Provide the [x, y] coordinate of the cell's center where the given text is located.  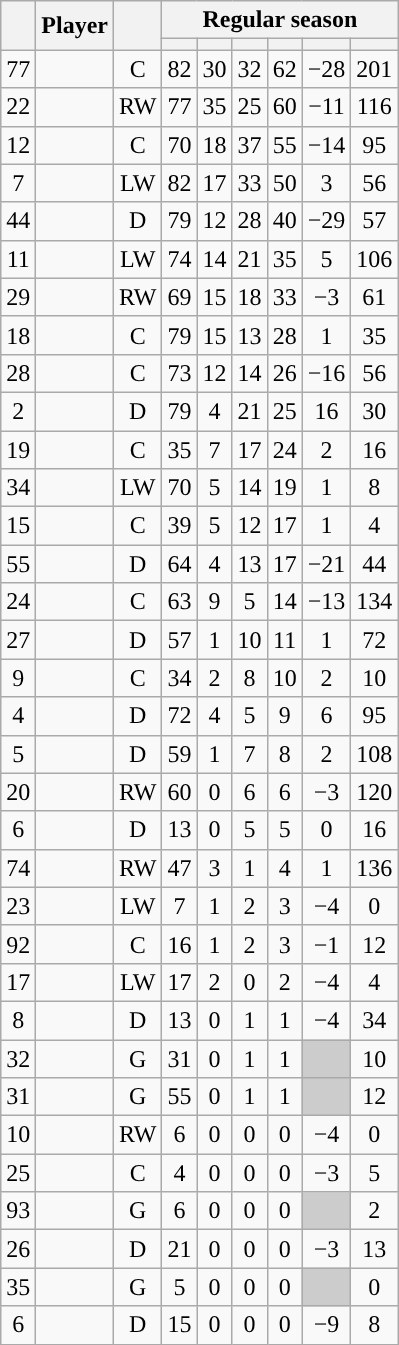
−11 [326, 107]
93 [18, 1211]
−14 [326, 145]
40 [284, 221]
92 [18, 944]
−9 [326, 1325]
−21 [326, 564]
106 [374, 259]
116 [374, 107]
120 [374, 792]
−16 [326, 373]
61 [374, 297]
47 [180, 868]
73 [180, 373]
−28 [326, 69]
−13 [326, 602]
23 [18, 906]
64 [180, 564]
63 [180, 602]
−1 [326, 944]
29 [18, 297]
22 [18, 107]
27 [18, 640]
39 [180, 526]
37 [250, 145]
50 [284, 183]
−29 [326, 221]
134 [374, 602]
62 [284, 69]
20 [18, 792]
69 [180, 297]
201 [374, 69]
Regular season [280, 20]
108 [374, 754]
Player [75, 26]
59 [180, 754]
136 [374, 868]
